Detect which cell encompasses the target text, then output its [x, y] center coordinate. 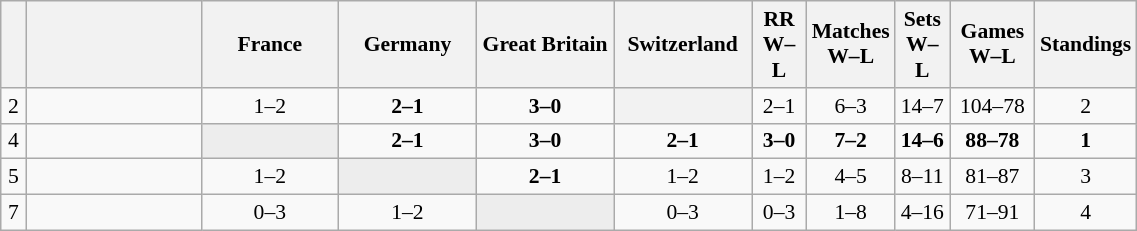
Switzerland [683, 44]
7 [14, 213]
1–8 [851, 213]
88–78 [992, 141]
RR W–L [780, 44]
14–7 [922, 106]
France [270, 44]
Matches W–L [851, 44]
81–87 [992, 177]
4–5 [851, 177]
5 [14, 177]
104–78 [992, 106]
6–3 [851, 106]
Germany [408, 44]
Standings [1086, 44]
1 [1086, 141]
Sets W–L [922, 44]
71–91 [992, 213]
8–11 [922, 177]
Great Britain [545, 44]
Games W–L [992, 44]
3 [1086, 177]
4–16 [922, 213]
7–2 [851, 141]
14–6 [922, 141]
